Find where the given text appears and provide that cell's center as (x, y) coordinate. 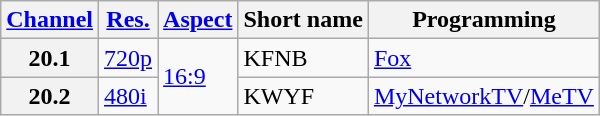
Short name (303, 20)
20.1 (50, 58)
KWYF (303, 96)
Channel (50, 20)
20.2 (50, 96)
Programming (484, 20)
KFNB (303, 58)
16:9 (198, 77)
Fox (484, 58)
480i (128, 96)
720p (128, 58)
Aspect (198, 20)
Res. (128, 20)
MyNetworkTV/MeTV (484, 96)
